Capture the cell that displays the provided text and extract its [X, Y] central coordinate. 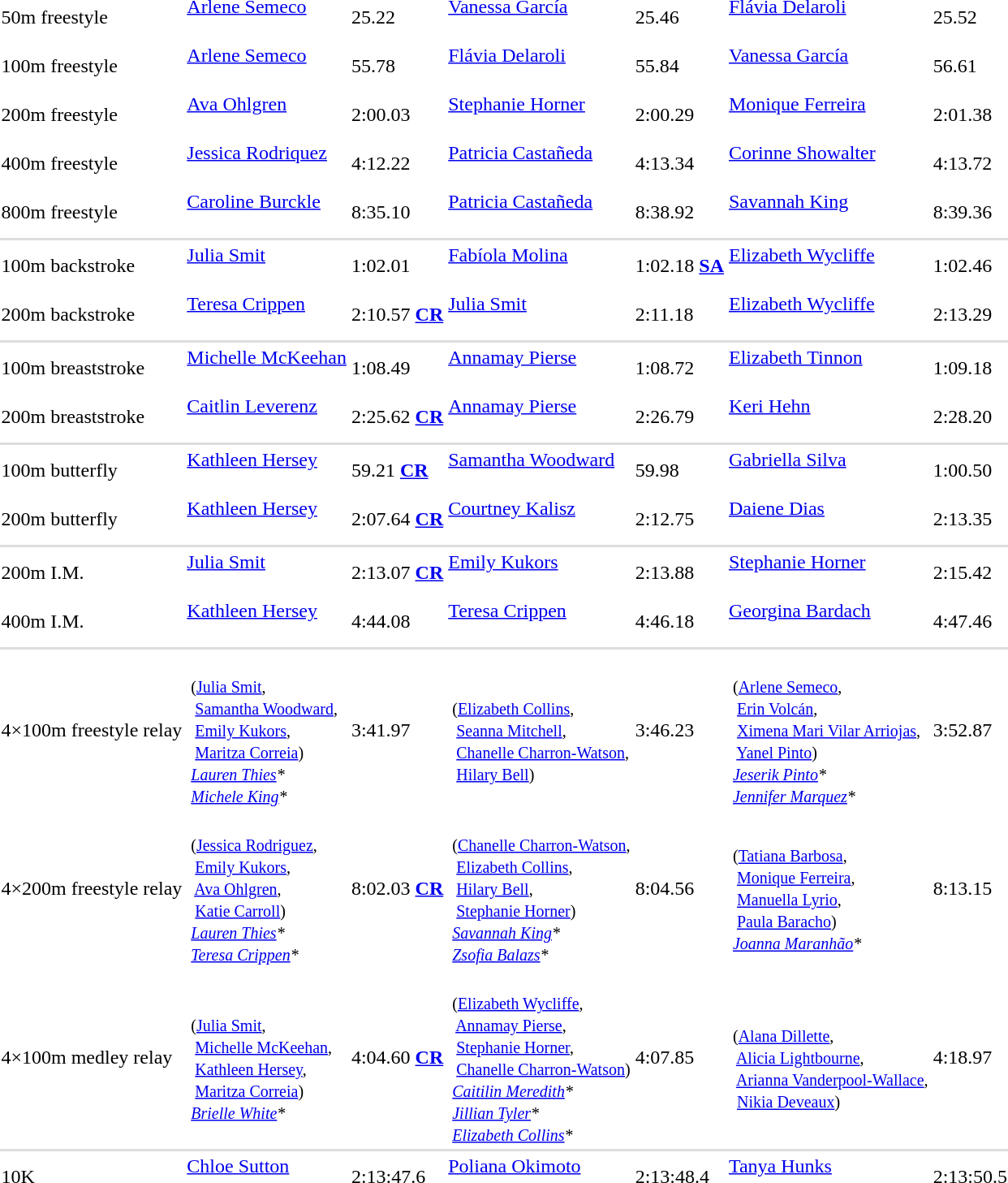
(Elizabeth Collins, Seanna Mitchell, Chanelle Charron-Watson, Hilary Bell) [539, 730]
(Julia Smit, Michelle McKeehan, Kathleen Hersey, Maritza Correia) Brielle White* [267, 1057]
3:52.87 [970, 730]
2:25.62 CR [397, 417]
56.61 [970, 67]
2:10.57 CR [397, 315]
200m freestyle [92, 115]
100m breaststroke [92, 369]
4×100m medley relay [92, 1057]
4:07.85 [679, 1057]
8:04.56 [679, 888]
2:01.38 [970, 115]
4:12.22 [397, 164]
2:13.88 [679, 573]
Jessica Rodriquez [267, 164]
(Elizabeth Wycliffe, Annamay Pierse, Stephanie Horner, Chanelle Charron-Watson) Caitilin Meredith* Jillian Tyler* Elizabeth Collins* [539, 1057]
(Jessica Rodriguez, Emily Kukors, Ava Ohlgren, Katie Carroll) Lauren Thies* Teresa Crippen* [267, 888]
Michelle McKeehan [267, 369]
4:04.60 CR [397, 1057]
2:00.29 [679, 115]
8:13.15 [970, 888]
400m freestyle [92, 164]
100m butterfly [92, 471]
1:02.46 [970, 266]
100m backstroke [92, 266]
Caitlin Leverenz [267, 417]
Elizabeth Tinnon [828, 369]
4×200m freestyle relay [92, 888]
Ava Ohlgren [267, 115]
Arlene Semeco [267, 67]
2:11.18 [679, 315]
2:13.29 [970, 315]
4:47.46 [970, 622]
4:13.72 [970, 164]
8:38.92 [679, 213]
Samantha Woodward [539, 471]
200m backstroke [92, 315]
55.78 [397, 67]
3:46.23 [679, 730]
2:00.03 [397, 115]
1:08.72 [679, 369]
1:02.18 SA [679, 266]
200m breaststroke [92, 417]
Monique Ferreira [828, 115]
2:07.64 CR [397, 520]
2:15.42 [970, 573]
1:00.50 [970, 471]
4:44.08 [397, 622]
Courtney Kalisz [539, 520]
200m butterfly [92, 520]
2:13.07 CR [397, 573]
4:13.34 [679, 164]
400m I.M. [92, 622]
8:35.10 [397, 213]
2:12.75 [679, 520]
59.21 CR [397, 471]
2:26.79 [679, 417]
2:28.20 [970, 417]
Gabriella Silva [828, 471]
Caroline Burckle [267, 213]
Corinne Showalter [828, 164]
(Alana Dillette, Alicia Lightbourne, Arianna Vanderpool-Wallace, Nikia Deveaux) [828, 1057]
(Arlene Semeco, Erin Volcán, Ximena Mari Vilar Arriojas, Yanel Pinto) Jeserik Pinto* Jennifer Marquez* [828, 730]
Georgina Bardach [828, 622]
800m freestyle [92, 213]
2:13.35 [970, 520]
4:18.97 [970, 1057]
Vanessa García [828, 67]
1:02.01 [397, 266]
(Julia Smit, Samantha Woodward, Emily Kukors, Maritza Correia) Lauren Thies* Michele King* [267, 730]
Savannah King [828, 213]
Fabíola Molina [539, 266]
8:39.36 [970, 213]
3:41.97 [397, 730]
200m I.M. [92, 573]
Emily Kukors [539, 573]
1:09.18 [970, 369]
8:02.03 CR [397, 888]
Keri Hehn [828, 417]
59.98 [679, 471]
1:08.49 [397, 369]
4×100m freestyle relay [92, 730]
55.84 [679, 67]
100m freestyle [92, 67]
Daiene Dias [828, 520]
(Chanelle Charron-Watson, Elizabeth Collins, Hilary Bell, Stephanie Horner) Savannah King* Zsofia Balazs* [539, 888]
(Tatiana Barbosa, Monique Ferreira, Manuella Lyrio, Paula Baracho) Joanna Maranhão* [828, 888]
4:46.18 [679, 622]
Flávia Delaroli [539, 67]
